For the text-containing cell, return its midpoint in (x, y) coordinate format. 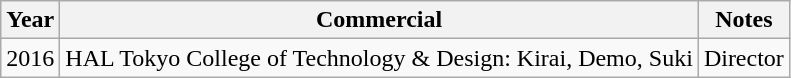
HAL Tokyo College of Technology & Design: Kirai, Demo, Suki (380, 58)
Commercial (380, 20)
Year (30, 20)
2016 (30, 58)
Notes (744, 20)
Director (744, 58)
